Capture the cell that displays the provided text and extract its (x, y) central coordinate. 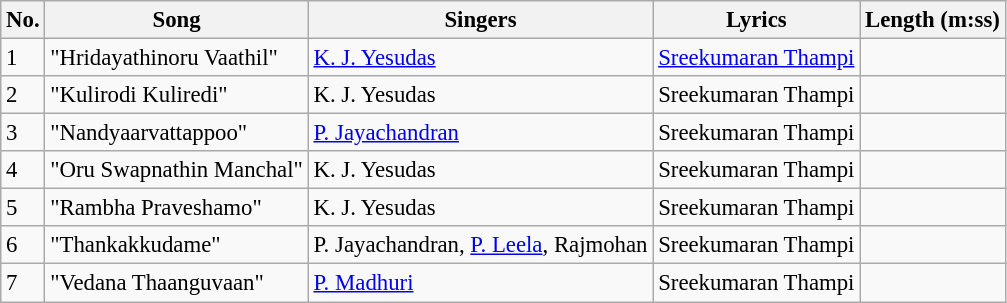
"Vedana Thaanguvaan" (176, 283)
"Hridayathinoru Vaathil" (176, 58)
"Nandyaarvattappoo" (176, 133)
"Kulirodi Kuliredi" (176, 95)
Song (176, 20)
P. Jayachandran, P. Leela, Rajmohan (480, 245)
5 (23, 208)
P. Madhuri (480, 283)
"Rambha Praveshamo" (176, 208)
No. (23, 20)
Singers (480, 20)
2 (23, 95)
6 (23, 245)
"Thankakkudame" (176, 245)
3 (23, 133)
P. Jayachandran (480, 133)
Length (m:ss) (932, 20)
"Oru Swapnathin Manchal" (176, 170)
1 (23, 58)
7 (23, 283)
Lyrics (756, 20)
4 (23, 170)
